Provide the [x, y] coordinate of the cell's center where the given text is located.  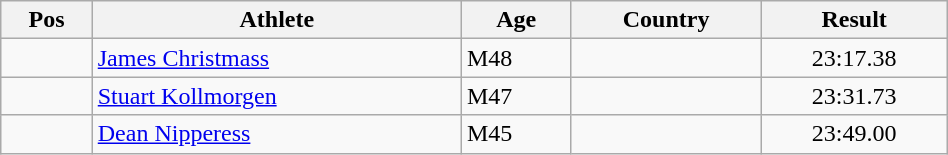
James Christmass [276, 58]
Result [854, 20]
Athlete [276, 20]
M45 [516, 134]
Pos [46, 20]
23:31.73 [854, 96]
23:49.00 [854, 134]
M47 [516, 96]
Stuart Kollmorgen [276, 96]
23:17.38 [854, 58]
Dean Nipperess [276, 134]
M48 [516, 58]
Country [666, 20]
Age [516, 20]
